From the cell containing the given text, extract its center point as [x, y] coordinate. 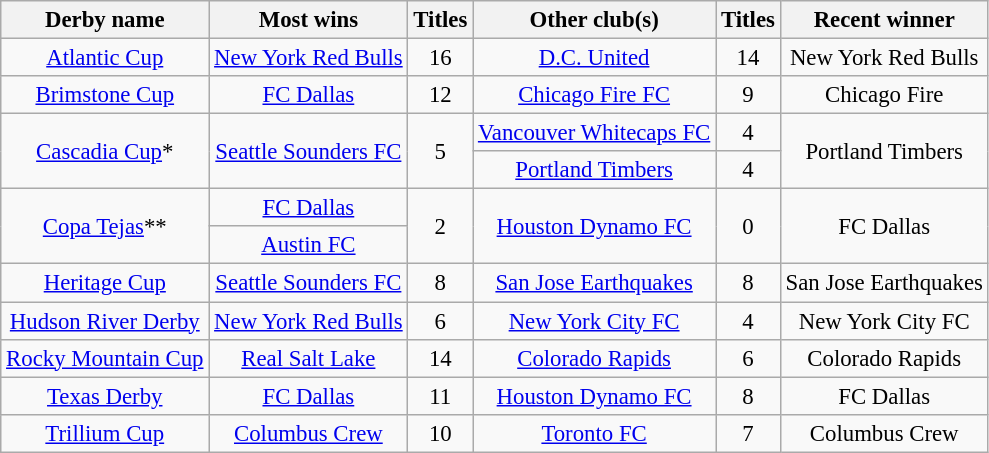
10 [440, 433]
Vancouver Whitecaps FC [594, 133]
Heritage Cup [105, 283]
Atlantic Cup [105, 58]
Real Salt Lake [308, 358]
Hudson River Derby [105, 321]
Chicago Fire FC [594, 95]
5 [440, 152]
Copa Tejas** [105, 226]
11 [440, 396]
9 [748, 95]
Texas Derby [105, 396]
Brimstone Cup [105, 95]
Derby name [105, 20]
D.C. United [594, 58]
0 [748, 226]
Austin FC [308, 245]
12 [440, 95]
Other club(s) [594, 20]
Most wins [308, 20]
Recent winner [884, 20]
Rocky Mountain Cup [105, 358]
Toronto FC [594, 433]
Trillium Cup [105, 433]
16 [440, 58]
2 [440, 226]
Cascadia Cup* [105, 152]
7 [748, 433]
Chicago Fire [884, 95]
